For the text-containing cell, return its midpoint in (X, Y) coordinate format. 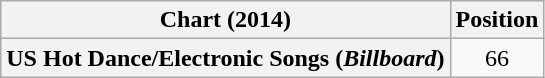
Chart (2014) (226, 20)
Position (497, 20)
66 (497, 58)
US Hot Dance/Electronic Songs (Billboard) (226, 58)
